Capture the cell that displays the provided text and extract its [x, y] central coordinate. 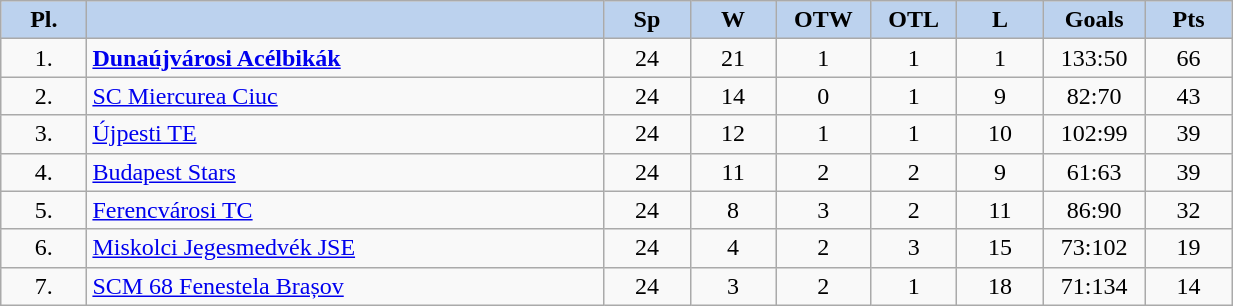
32 [1188, 210]
Dunaújvárosi Acélbikák [346, 58]
Pl. [44, 20]
0 [823, 96]
15 [1000, 248]
8 [733, 210]
Pts [1188, 20]
12 [733, 134]
73:102 [1094, 248]
OTL [914, 20]
1. [44, 58]
133:50 [1094, 58]
66 [1188, 58]
Ferencvárosi TC [346, 210]
10 [1000, 134]
6. [44, 248]
Budapest Stars [346, 172]
Sp [647, 20]
7. [44, 286]
5. [44, 210]
18 [1000, 286]
86:90 [1094, 210]
SCM 68 Fenestela Brașov [346, 286]
Miskolci Jegesmedvék JSE [346, 248]
2. [44, 96]
4. [44, 172]
43 [1188, 96]
OTW [823, 20]
4 [733, 248]
Újpesti TE [346, 134]
19 [1188, 248]
L [1000, 20]
82:70 [1094, 96]
21 [733, 58]
71:134 [1094, 286]
61:63 [1094, 172]
W [733, 20]
102:99 [1094, 134]
3. [44, 134]
SC Miercurea Ciuc [346, 96]
Goals [1094, 20]
